Find where the given text appears and provide that cell's center as [X, Y] coordinate. 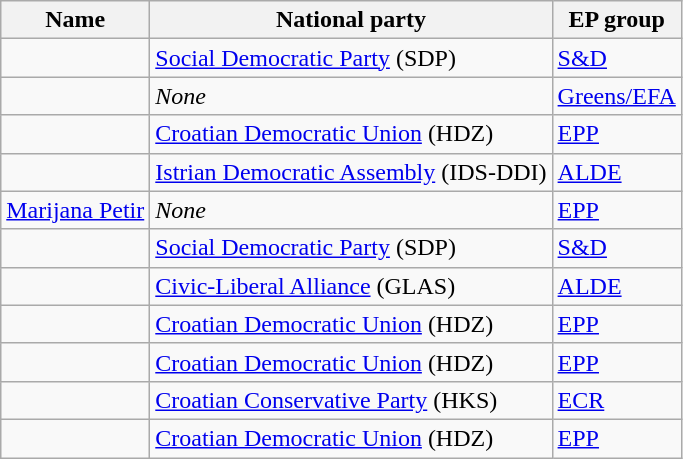
Civic-Liberal Alliance (GLAS) [351, 286]
Marijana Petir [76, 210]
Name [76, 20]
ECR [616, 400]
National party [351, 20]
EP group [616, 20]
Croatian Conservative Party (HKS) [351, 400]
Istrian Democratic Assembly (IDS-DDI) [351, 172]
Greens/EFA [616, 96]
